Capture the cell that displays the provided text and extract its (X, Y) central coordinate. 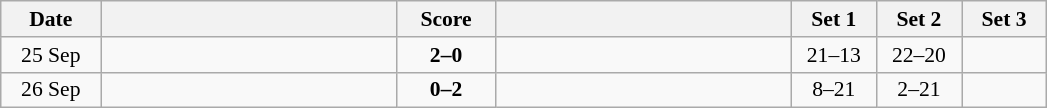
2–21 (918, 90)
8–21 (834, 90)
21–13 (834, 55)
2–0 (446, 55)
26 Sep (51, 90)
Date (51, 19)
22–20 (918, 55)
Score (446, 19)
Set 1 (834, 19)
Set 3 (1004, 19)
0–2 (446, 90)
25 Sep (51, 55)
Set 2 (918, 19)
